Capture the cell that displays the provided text and extract its [X, Y] central coordinate. 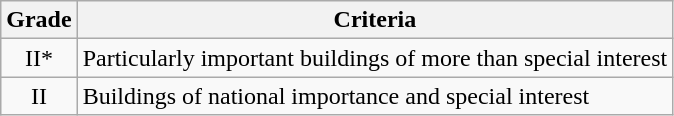
II* [39, 58]
Buildings of national importance and special interest [375, 96]
II [39, 96]
Particularly important buildings of more than special interest [375, 58]
Criteria [375, 20]
Grade [39, 20]
